Return [X, Y] of the center of cell containing provided text 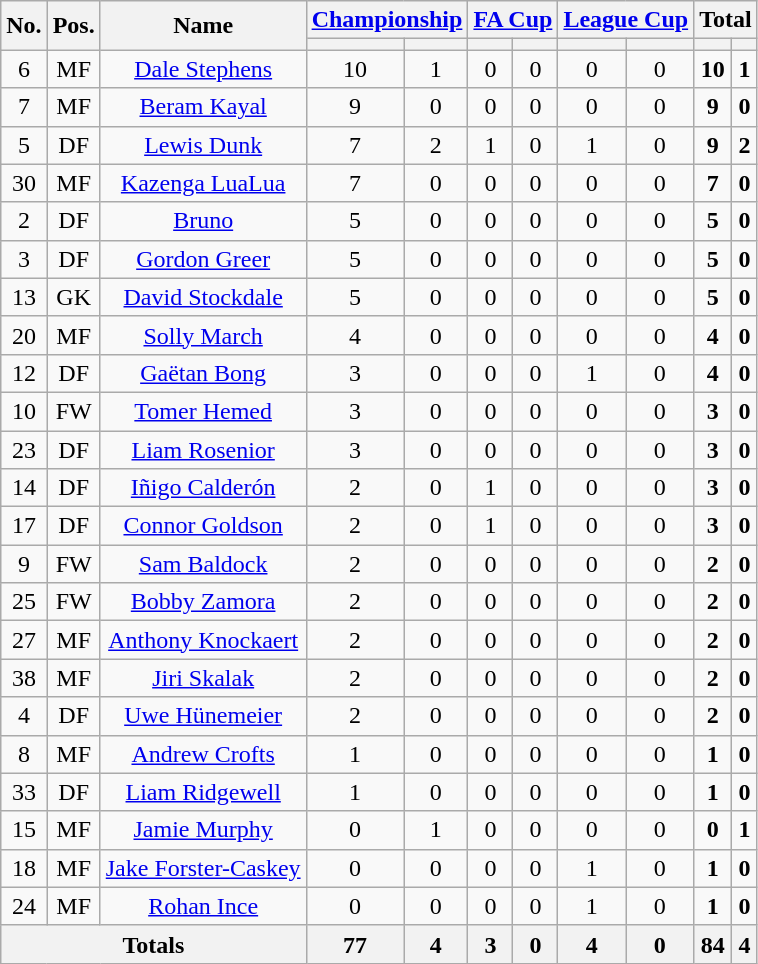
8 [24, 754]
Jiri Skalak [203, 678]
14 [24, 488]
Total [726, 20]
6 [24, 69]
Uwe Hünemeier [203, 716]
David Stockdale [203, 297]
Gaëtan Bong [203, 373]
Pos. [74, 26]
30 [24, 183]
38 [24, 678]
FA Cup [513, 20]
23 [24, 449]
Gordon Greer [203, 259]
24 [24, 906]
17 [24, 526]
No. [24, 26]
Dale Stephens [203, 69]
Championship [387, 20]
Kazenga LuaLua [203, 183]
13 [24, 297]
Anthony Knockaert [203, 640]
Sam Baldock [203, 564]
25 [24, 602]
GK [74, 297]
League Cup [626, 20]
33 [24, 792]
Solly March [203, 335]
Tomer Hemed [203, 411]
Liam Rosenior [203, 449]
Jamie Murphy [203, 830]
20 [24, 335]
Jake Forster-Caskey [203, 868]
Liam Ridgewell [203, 792]
Rohan Ince [203, 906]
Bobby Zamora [203, 602]
Totals [154, 944]
Name [203, 26]
18 [24, 868]
Iñigo Calderón [203, 488]
77 [355, 944]
Beram Kayal [203, 107]
84 [713, 944]
Bruno [203, 221]
Connor Goldson [203, 526]
12 [24, 373]
15 [24, 830]
Andrew Crofts [203, 754]
Lewis Dunk [203, 145]
27 [24, 640]
